Locate the cell with the specified text and output its (X, Y) center coordinate. 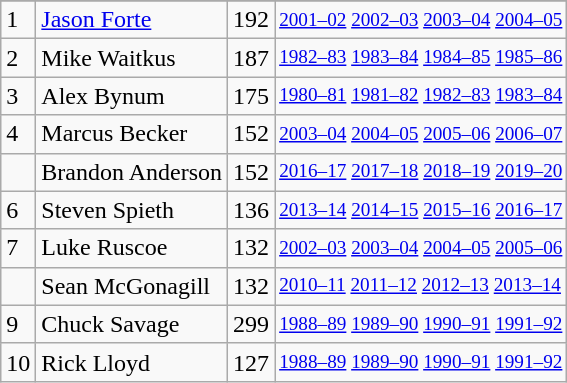
10 (18, 362)
192 (252, 20)
1980–81 1981–82 1982–83 1983–84 (421, 96)
Jason Forte (132, 20)
Rick Lloyd (132, 362)
2 (18, 58)
1 (18, 20)
1982–83 1983–84 1984–85 1985–86 (421, 58)
Marcus Becker (132, 134)
Luke Ruscoe (132, 248)
Brandon Anderson (132, 172)
175 (252, 96)
Mike Waitkus (132, 58)
127 (252, 362)
2002–03 2003–04 2004–05 2005–06 (421, 248)
2016–17 2017–18 2018–19 2019–20 (421, 172)
Chuck Savage (132, 324)
Steven Spieth (132, 210)
6 (18, 210)
2010–11 2011–12 2012–13 2013–14 (421, 286)
2003–04 2004–05 2005–06 2006–07 (421, 134)
Sean McGonagill (132, 286)
3 (18, 96)
2001–02 2002–03 2003–04 2004–05 (421, 20)
7 (18, 248)
299 (252, 324)
9 (18, 324)
Alex Bynum (132, 96)
4 (18, 134)
2013–14 2014–15 2015–16 2016–17 (421, 210)
187 (252, 58)
136 (252, 210)
